Pinpoint the cell where the given text exists, returning its (x, y) midpoint coordinate. 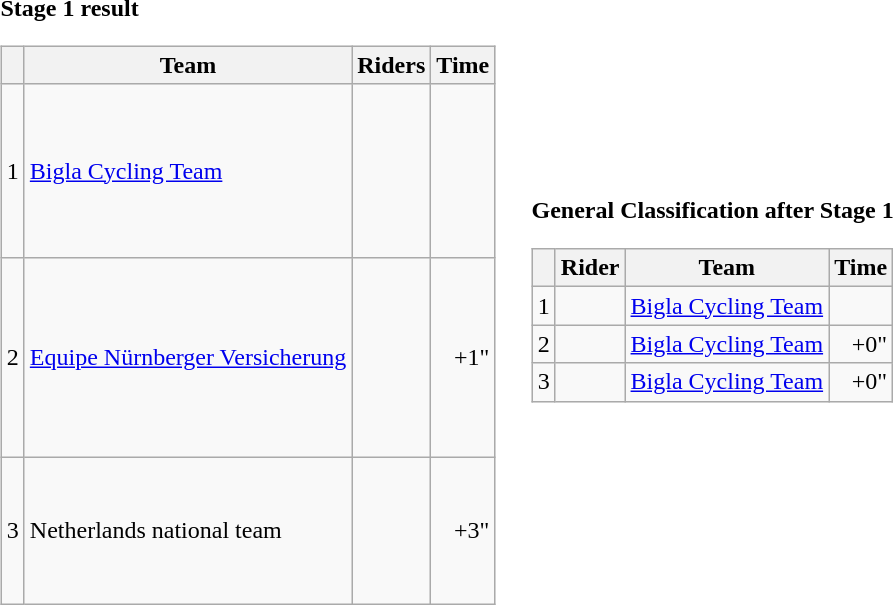
Rider (590, 268)
Netherlands national team (188, 530)
+1" (463, 357)
Equipe Nürnberger Versicherung (188, 357)
Riders (392, 65)
+3" (463, 530)
